Return the [X, Y] coordinate for the center point of the cell that contains the specified text.  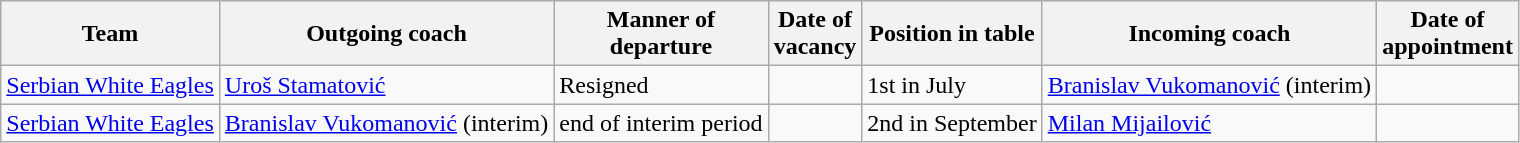
Date of vacancy [815, 34]
1st in July [952, 85]
Manner of departure [661, 34]
Date of appointment [1448, 34]
Incoming coach [1209, 34]
2nd in September [952, 123]
Milan Mijailović [1209, 123]
Resigned [661, 85]
end of interim period [661, 123]
Position in table [952, 34]
Outgoing coach [386, 34]
Team [110, 34]
Uroš Stamatović [386, 85]
